Detect which cell encompasses the target text, then output its [x, y] center coordinate. 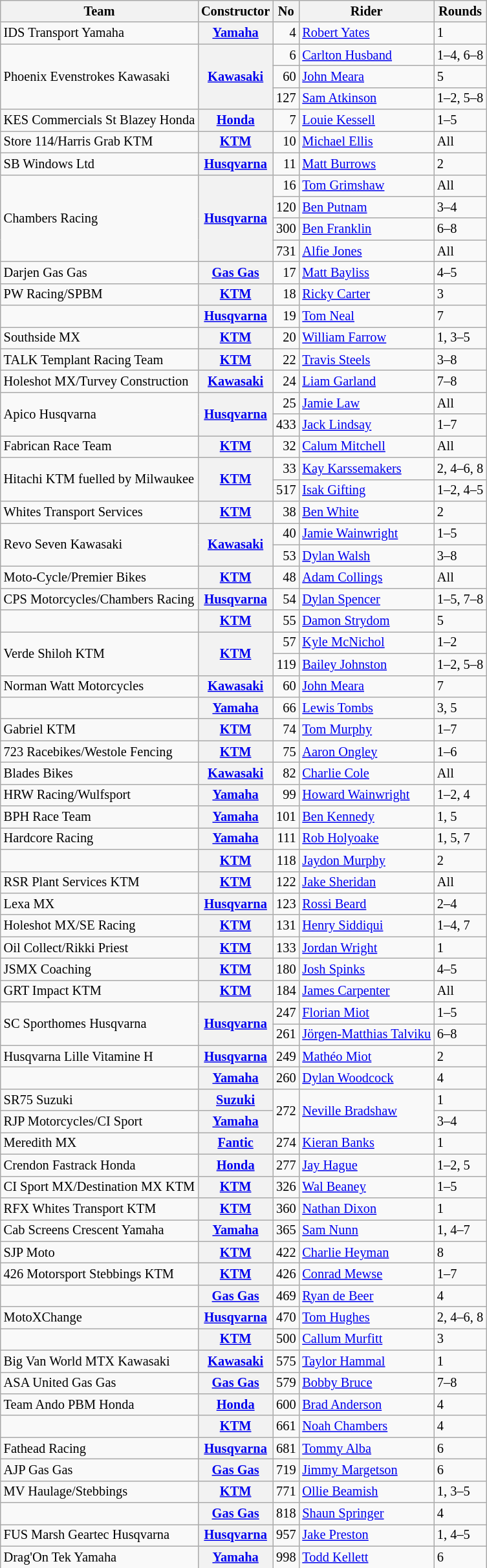
Rider [366, 11]
55 [286, 621]
SR75 Suzuki [100, 1100]
111 [286, 838]
600 [286, 1404]
Norman Watt Motorcycles [100, 686]
Adam Collings [366, 577]
Team [100, 11]
661 [286, 1426]
Meredith MX [100, 1143]
James Carpenter [366, 991]
426 Motorsport Stebbings KTM [100, 1274]
277 [286, 1165]
1, 4–5 [460, 1535]
957 [286, 1535]
Howard Wainwright [366, 795]
Hardcore Racing [100, 838]
99 [286, 795]
3, 5 [460, 708]
Matt Bayliss [366, 272]
Charlie Heyman [366, 1252]
Phoenix Evenstrokes Kawasaki [100, 76]
82 [286, 773]
RFX Whites Transport KTM [100, 1208]
184 [286, 991]
32 [286, 446]
Neville Bradshaw [366, 1110]
Dylan Woodcock [366, 1078]
Taylor Hammal [366, 1361]
127 [286, 98]
Bobby Bruce [366, 1383]
Tom Grimshaw [366, 186]
TALK Templant Racing Team [100, 360]
Rounds [460, 11]
GRT Impact KTM [100, 991]
998 [286, 1557]
122 [286, 882]
Fabrican Race Team [100, 446]
681 [286, 1448]
16 [286, 186]
Cab Screens Crescent Yamaha [100, 1230]
422 [286, 1252]
Ben Kennedy [366, 817]
18 [286, 294]
Aaron Ongley [366, 752]
Tom Neal [366, 316]
CPS Motorcycles/Chambers Racing [100, 599]
MotoXChange [100, 1318]
Fantic [235, 1143]
KES Commercials St Blazey Honda [100, 120]
Robert Yates [366, 33]
Rossi Beard [366, 904]
Big Van World MTX Kawasaki [100, 1361]
FUS Marsh Geartec Husqvarna [100, 1535]
48 [286, 577]
ASA United Gas Gas [100, 1383]
Verde Shiloh KTM [100, 653]
Jordan Wright [366, 948]
469 [286, 1296]
470 [286, 1318]
SB Windows Ltd [100, 164]
Jack Lindsay [366, 425]
Jaydon Murphy [366, 860]
38 [286, 512]
Holeshot MX/SE Racing [100, 926]
Mathéo Miot [366, 1056]
Jay Hague [366, 1165]
Charlie Cole [366, 773]
Dylan Walsh [366, 556]
Shaun Springer [366, 1514]
1–2, 5 [460, 1165]
Kyle McNichol [366, 642]
1–2, 4–5 [460, 490]
1, 4–7 [460, 1230]
260 [286, 1078]
Ollie Beamish [366, 1492]
1–2 [460, 642]
Isak Gifting [366, 490]
Ricky Carter [366, 294]
1–2, 4 [460, 795]
57 [286, 642]
Jimmy Margetson [366, 1470]
731 [286, 251]
Hitachi KTM fuelled by Milwaukee [100, 479]
771 [286, 1492]
Lexa MX [100, 904]
365 [286, 1230]
Gabriel KTM [100, 730]
IDS Transport Yamaha [100, 33]
Louie Kessell [366, 120]
CI Sport MX/Destination MX KTM [100, 1187]
Michael Ellis [366, 142]
Jake Preston [366, 1535]
1–6 [460, 752]
Alfie Jones [366, 251]
Brad Anderson [366, 1404]
William Farrow [366, 338]
MV Haulage/Stebbings [100, 1492]
Tom Hughes [366, 1318]
66 [286, 708]
Moto-Cycle/Premier Bikes [100, 577]
Apico Husqvarna [100, 414]
33 [286, 468]
2–4 [460, 904]
Jake Sheridan [366, 882]
Wal Beaney [366, 1187]
1–4, 6–8 [460, 55]
Drag'On Tek Yamaha [100, 1557]
118 [286, 860]
Tom Murphy [366, 730]
20 [286, 338]
24 [286, 381]
101 [286, 817]
25 [286, 403]
Kieran Banks [366, 1143]
1–5, 7–8 [460, 599]
426 [286, 1274]
Holeshot MX/Turvey Construction [100, 381]
Team Ando PBM Honda [100, 1404]
261 [286, 1034]
75 [286, 752]
360 [286, 1208]
Carlton Husband [366, 55]
Callum Murfitt [366, 1339]
272 [286, 1110]
1, 5, 7 [460, 838]
433 [286, 425]
Whites Transport Services [100, 512]
Noah Chambers [366, 1426]
Henry Siddiqui [366, 926]
300 [286, 229]
133 [286, 948]
8 [460, 1252]
Ben Putnam [366, 207]
Matt Burrows [366, 164]
Revo Seven Kawasaki [100, 545]
Travis Steels [366, 360]
Josh Spinks [366, 969]
Todd Kellett [366, 1557]
723 Racebikes/Westole Fencing [100, 752]
Ryan de Beer [366, 1296]
RSR Plant Services KTM [100, 882]
Jörgen-Matthias Talviku [366, 1034]
579 [286, 1383]
Fathead Racing [100, 1448]
19 [286, 316]
517 [286, 490]
Conrad Mewse [366, 1274]
Blades Bikes [100, 773]
Sam Nunn [366, 1230]
Liam Garland [366, 381]
1–4, 7 [460, 926]
Sam Atkinson [366, 98]
Crendon Fastrack Honda [100, 1165]
Suzuki [235, 1100]
Chambers Racing [100, 219]
Jamie Wainwright [366, 534]
326 [286, 1187]
Store 114/Harris Grab KTM [100, 142]
274 [286, 1143]
Ben White [366, 512]
Southside MX [100, 338]
22 [286, 360]
Constructor [235, 11]
Tommy Alba [366, 1448]
Calum Mitchell [366, 446]
Jamie Law [366, 403]
BPH Race Team [100, 817]
54 [286, 599]
Florian Miot [366, 1013]
Oil Collect/Rikki Priest [100, 948]
131 [286, 926]
247 [286, 1013]
249 [286, 1056]
500 [286, 1339]
123 [286, 904]
Lewis Tombs [366, 708]
40 [286, 534]
575 [286, 1361]
11 [286, 164]
JSMX Coaching [100, 969]
53 [286, 556]
Rob Holyoake [366, 838]
SJP Moto [100, 1252]
No [286, 11]
AJP Gas Gas [100, 1470]
Damon Strydom [366, 621]
SC Sporthomes Husqvarna [100, 1023]
10 [286, 142]
Kay Karssemakers [366, 468]
PW Racing/SPBM [100, 294]
RJP Motorcycles/CI Sport [100, 1122]
Dylan Spencer [366, 599]
818 [286, 1514]
Nathan Dixon [366, 1208]
17 [286, 272]
74 [286, 730]
Ben Franklin [366, 229]
120 [286, 207]
180 [286, 969]
Husqvarna Lille Vitamine H [100, 1056]
119 [286, 664]
HRW Racing/Wulfsport [100, 795]
719 [286, 1470]
Bailey Johnston [366, 664]
1, 5 [460, 817]
Darjen Gas Gas [100, 272]
